For the text-containing cell, return its midpoint in (x, y) coordinate format. 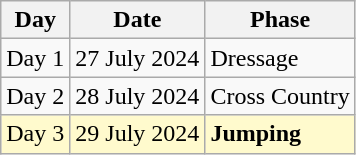
Day 3 (36, 134)
Day (36, 20)
Day 1 (36, 58)
27 July 2024 (138, 58)
29 July 2024 (138, 134)
Day 2 (36, 96)
Phase (280, 20)
Date (138, 20)
Dressage (280, 58)
Jumping (280, 134)
28 July 2024 (138, 96)
Cross Country (280, 96)
